Return [x, y] of the center of cell containing provided text 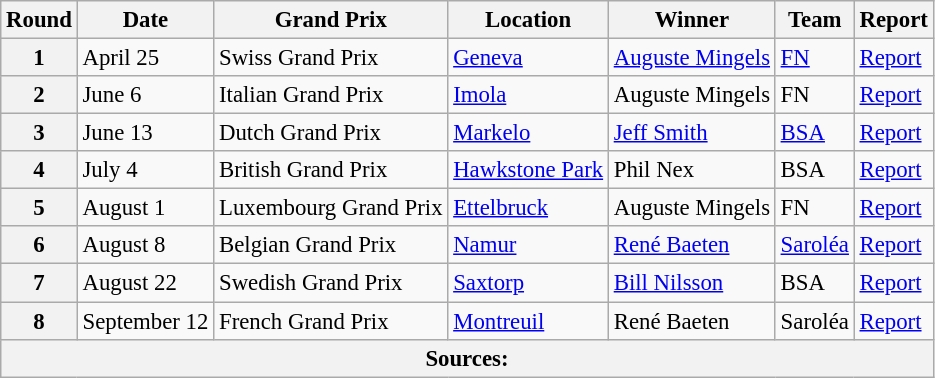
Markelo [528, 133]
Jeff Smith [692, 133]
Date [145, 20]
Bill Nilsson [692, 283]
2 [39, 95]
8 [39, 321]
June 13 [145, 133]
Grand Prix [331, 20]
Round [39, 20]
Saxtorp [528, 283]
5 [39, 208]
Location [528, 20]
Montreuil [528, 321]
July 4 [145, 170]
Belgian Grand Prix [331, 245]
Swiss Grand Prix [331, 58]
French Grand Prix [331, 321]
4 [39, 170]
1 [39, 58]
Namur [528, 245]
Phil Nex [692, 170]
Dutch Grand Prix [331, 133]
Italian Grand Prix [331, 95]
August 8 [145, 245]
Geneva [528, 58]
Imola [528, 95]
Swedish Grand Prix [331, 283]
August 1 [145, 208]
7 [39, 283]
British Grand Prix [331, 170]
Winner [692, 20]
September 12 [145, 321]
June 6 [145, 95]
6 [39, 245]
Team [814, 20]
Hawkstone Park [528, 170]
Luxembourg Grand Prix [331, 208]
3 [39, 133]
August 22 [145, 283]
April 25 [145, 58]
Sources: [467, 358]
Ettelbruck [528, 208]
